Extract the [x, y] coordinate from the center of the cell holding the provided text.  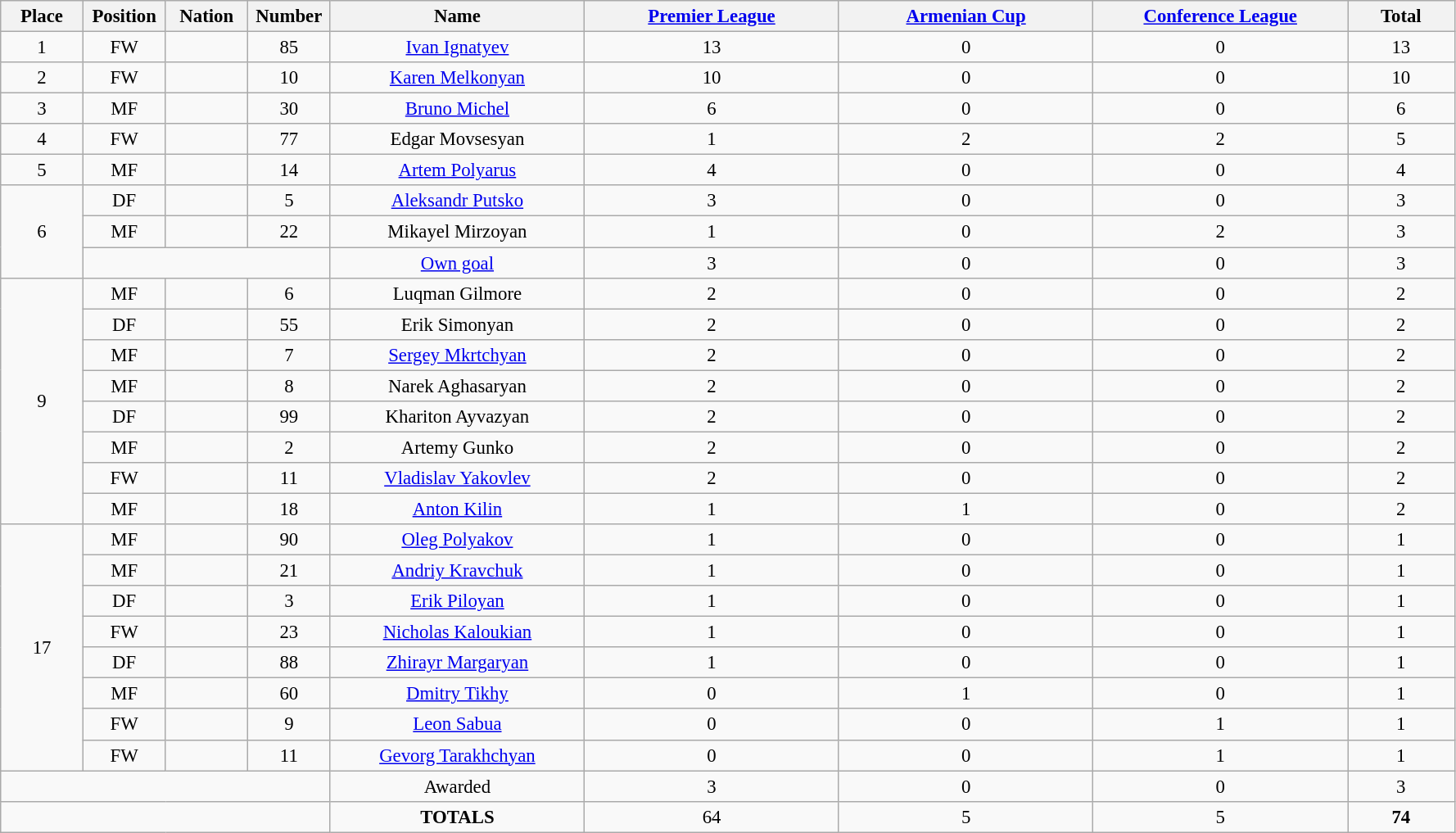
14 [290, 170]
Position [124, 16]
Armenian Cup [966, 16]
18 [290, 509]
Aleksandr Putsko [457, 201]
Anton Kilin [457, 509]
Khariton Ayvazyan [457, 417]
Place [43, 16]
Artem Polyarus [457, 170]
7 [290, 355]
23 [290, 632]
88 [290, 663]
Erik Piloyan [457, 601]
Dmitry Tikhy [457, 694]
30 [290, 109]
Nation [206, 16]
77 [290, 139]
Nicholas Kaloukian [457, 632]
Name [457, 16]
Premier League [712, 16]
21 [290, 571]
Gevorg Tarakhchyan [457, 755]
Leon Sabua [457, 725]
Total [1402, 16]
Mikayel Mirzoyan [457, 232]
Number [290, 16]
64 [712, 817]
Andriy Kravchuk [457, 571]
99 [290, 417]
Karen Melkonyan [457, 78]
Erik Simonyan [457, 324]
85 [290, 48]
8 [290, 386]
74 [1402, 817]
Narek Aghasaryan [457, 386]
Conference League [1220, 16]
TOTALS [457, 817]
Vladislav Yakovlev [457, 478]
60 [290, 694]
Artemy Gunko [457, 447]
17 [43, 647]
Edgar Movsesyan [457, 139]
90 [290, 540]
22 [290, 232]
Ivan Ignatyev [457, 48]
Zhirayr Margaryan [457, 663]
Oleg Polyakov [457, 540]
Sergey Mkrtchyan [457, 355]
Own goal [457, 263]
55 [290, 324]
Awarded [457, 786]
Luqman Gilmore [457, 293]
Bruno Michel [457, 109]
